Search for the cell housing the specified text and yield its [X, Y] center coordinate. 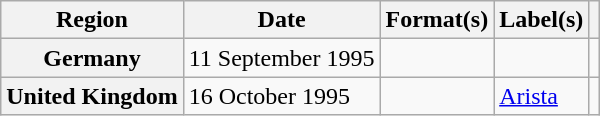
Germany [92, 58]
Date [282, 20]
Arista [542, 96]
United Kingdom [92, 96]
11 September 1995 [282, 58]
Label(s) [542, 20]
16 October 1995 [282, 96]
Format(s) [437, 20]
Region [92, 20]
